From the cell containing the given text, extract its center point as (x, y) coordinate. 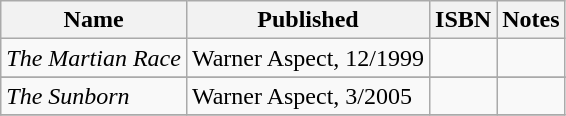
Published (308, 20)
Warner Aspect, 12/1999 (308, 58)
ISBN (464, 20)
Warner Aspect, 3/2005 (308, 96)
The Sunborn (94, 96)
Name (94, 20)
Notes (531, 20)
The Martian Race (94, 58)
